Identify which cell holds the provided text, then report its [X, Y] central coordinate. 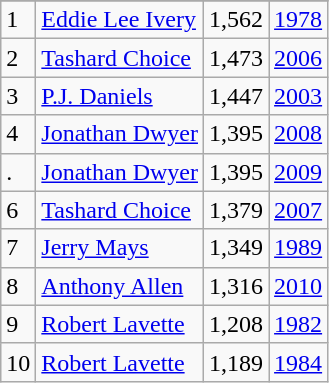
4 [18, 134]
10 [18, 362]
1,473 [236, 58]
8 [18, 286]
1982 [298, 324]
2 [18, 58]
2008 [298, 134]
. [18, 172]
Anthony Allen [120, 286]
9 [18, 324]
Eddie Lee Ivery [120, 20]
1,447 [236, 96]
7 [18, 248]
Jerry Mays [120, 248]
2003 [298, 96]
2007 [298, 210]
P.J. Daniels [120, 96]
1 [18, 20]
1,349 [236, 248]
1,189 [236, 362]
6 [18, 210]
2009 [298, 172]
1,208 [236, 324]
1,316 [236, 286]
1,562 [236, 20]
1,379 [236, 210]
1989 [298, 248]
2006 [298, 58]
3 [18, 96]
2010 [298, 286]
1984 [298, 362]
1978 [298, 20]
